Return (x, y) of the center of cell containing provided text 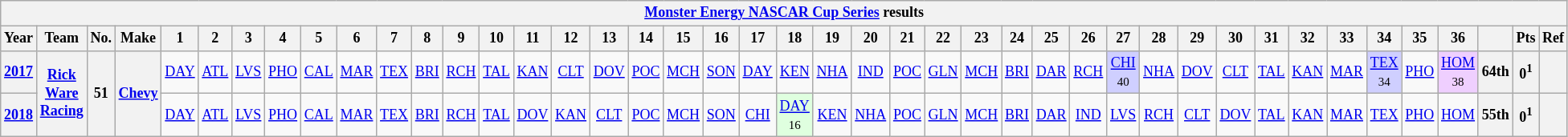
30 (1235, 38)
8 (427, 38)
51 (101, 93)
17 (757, 38)
22 (943, 38)
Make (138, 38)
18 (794, 38)
HOM (1459, 115)
2018 (19, 115)
29 (1197, 38)
Ref (1554, 38)
20 (871, 38)
14 (646, 38)
55th (1496, 115)
24 (1017, 38)
15 (684, 38)
Chevy (138, 93)
Rick Ware Racing (61, 93)
36 (1459, 38)
Pts (1526, 38)
Monster Energy NASCAR Cup Series results (784, 13)
26 (1088, 38)
No. (101, 38)
2017 (19, 72)
64th (1496, 72)
4 (283, 38)
28 (1159, 38)
13 (609, 38)
12 (571, 38)
27 (1123, 38)
10 (496, 38)
32 (1308, 38)
16 (721, 38)
35 (1420, 38)
TEX34 (1384, 72)
21 (908, 38)
33 (1347, 38)
Team (61, 38)
2 (215, 38)
34 (1384, 38)
23 (982, 38)
3 (249, 38)
19 (832, 38)
6 (357, 38)
DAY16 (794, 115)
CHI (757, 115)
9 (461, 38)
HOM38 (1459, 72)
7 (394, 38)
25 (1051, 38)
11 (533, 38)
31 (1272, 38)
Year (19, 38)
5 (318, 38)
CHI40 (1123, 72)
1 (180, 38)
